Scan for the cell matching the given text and deliver its (x, y) coordinate at center. 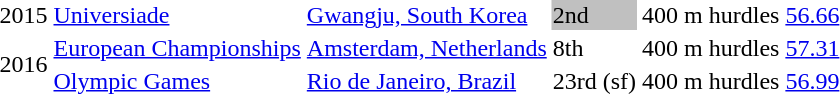
Universiade (177, 15)
European Championships (177, 48)
Gwangju, South Korea (426, 15)
2nd (594, 15)
Amsterdam, Netherlands (426, 48)
8th (594, 48)
